Extract the [X, Y] coordinate from the center of the cell holding the provided text.  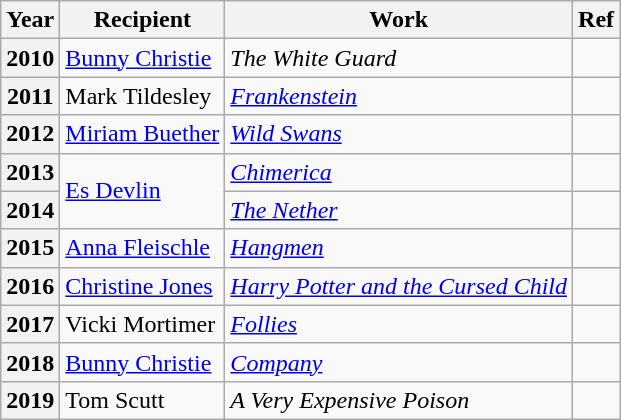
The White Guard [399, 58]
2011 [30, 96]
Year [30, 20]
2013 [30, 172]
Miriam Buether [142, 134]
Chimerica [399, 172]
Es Devlin [142, 191]
Harry Potter and the Cursed Child [399, 286]
2017 [30, 324]
A Very Expensive Poison [399, 400]
Recipient [142, 20]
2016 [30, 286]
Follies [399, 324]
2010 [30, 58]
Company [399, 362]
Christine Jones [142, 286]
Hangmen [399, 248]
2014 [30, 210]
The Nether [399, 210]
2015 [30, 248]
Vicki Mortimer [142, 324]
Tom Scutt [142, 400]
2012 [30, 134]
Frankenstein [399, 96]
Wild Swans [399, 134]
Mark Tildesley [142, 96]
Ref [596, 20]
2019 [30, 400]
Anna Fleischle [142, 248]
Work [399, 20]
2018 [30, 362]
